Identify which cell holds the provided text, then report its (x, y) central coordinate. 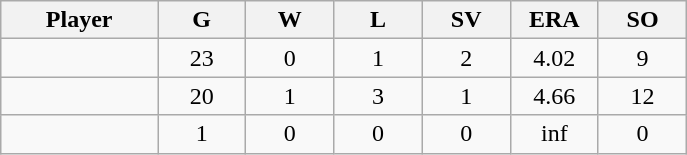
ERA (554, 20)
23 (202, 58)
3 (378, 96)
4.66 (554, 96)
L (378, 20)
G (202, 20)
SV (466, 20)
inf (554, 134)
12 (642, 96)
9 (642, 58)
4.02 (554, 58)
Player (80, 20)
20 (202, 96)
SO (642, 20)
W (290, 20)
2 (466, 58)
